Output the (X, Y) coordinate of the center of the cell containing the given text.  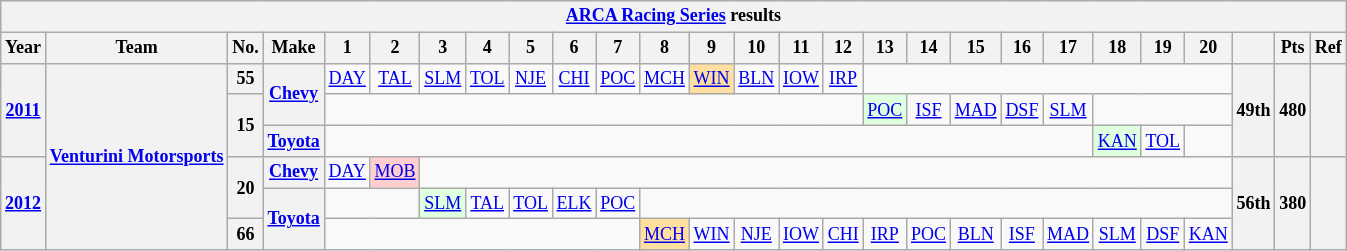
16 (1022, 48)
3 (443, 48)
2 (395, 48)
MOB (395, 172)
ELK (574, 204)
6 (574, 48)
14 (929, 48)
13 (885, 48)
4 (488, 48)
2012 (24, 204)
Make (294, 48)
55 (246, 78)
66 (246, 234)
7 (618, 48)
2011 (24, 110)
19 (1162, 48)
Venturini Motorsports (136, 156)
Team (136, 48)
No. (246, 48)
Year (24, 48)
Pts (1293, 48)
18 (1117, 48)
ARCA Racing Series results (674, 16)
49th (1254, 110)
12 (843, 48)
1 (347, 48)
480 (1293, 110)
56th (1254, 204)
Ref (1328, 48)
9 (712, 48)
11 (802, 48)
10 (756, 48)
17 (1068, 48)
5 (530, 48)
8 (665, 48)
380 (1293, 204)
